Locate the cell with the specified text and output its [x, y] center coordinate. 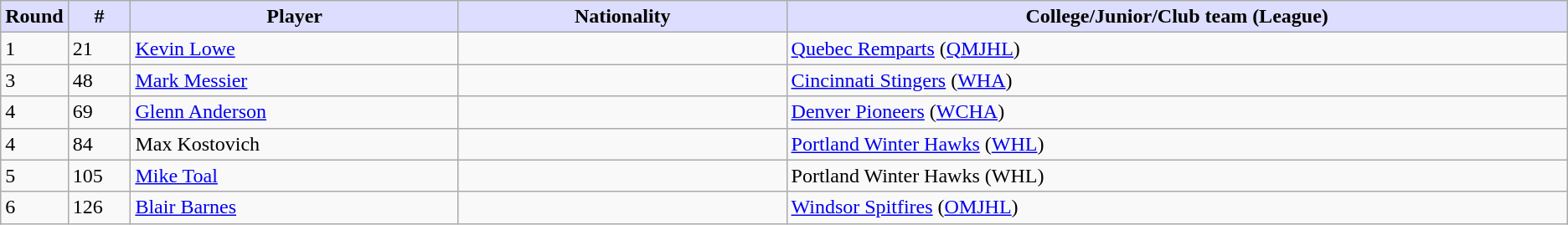
Mark Messier [295, 80]
3 [34, 80]
5 [34, 176]
84 [99, 144]
Blair Barnes [295, 207]
Round [34, 17]
105 [99, 176]
College/Junior/Club team (League) [1177, 17]
Windsor Spitfires (OMJHL) [1177, 207]
1 [34, 49]
# [99, 17]
21 [99, 49]
Player [295, 17]
Mike Toal [295, 176]
Cincinnati Stingers (WHA) [1177, 80]
6 [34, 207]
Denver Pioneers (WCHA) [1177, 112]
69 [99, 112]
Max Kostovich [295, 144]
Quebec Remparts (QMJHL) [1177, 49]
126 [99, 207]
Nationality [622, 17]
Kevin Lowe [295, 49]
Glenn Anderson [295, 112]
48 [99, 80]
